Scan for the cell matching the given text and deliver its [x, y] coordinate at center. 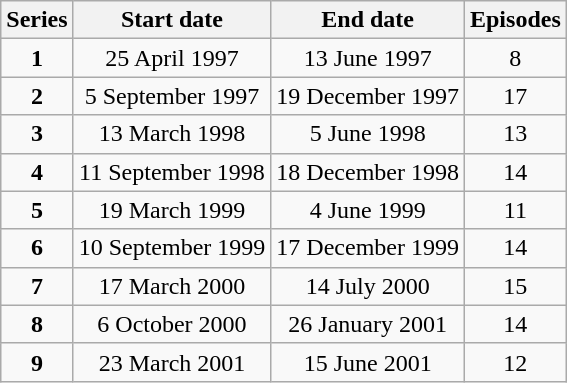
17 March 2000 [172, 286]
End date [368, 20]
17 [515, 96]
5 June 1998 [368, 134]
19 December 1997 [368, 96]
23 March 2001 [172, 362]
Series [37, 20]
5 [37, 210]
13 June 1997 [368, 58]
11 [515, 210]
6 [37, 248]
18 December 1998 [368, 172]
2 [37, 96]
Episodes [515, 20]
7 [37, 286]
Start date [172, 20]
15 [515, 286]
13 March 1998 [172, 134]
3 [37, 134]
10 September 1999 [172, 248]
25 April 1997 [172, 58]
11 September 1998 [172, 172]
5 September 1997 [172, 96]
13 [515, 134]
14 July 2000 [368, 286]
4 June 1999 [368, 210]
12 [515, 362]
17 December 1999 [368, 248]
19 March 1999 [172, 210]
9 [37, 362]
26 January 2001 [368, 324]
4 [37, 172]
1 [37, 58]
6 October 2000 [172, 324]
15 June 2001 [368, 362]
